Scan for the cell matching the given text and deliver its (x, y) coordinate at center. 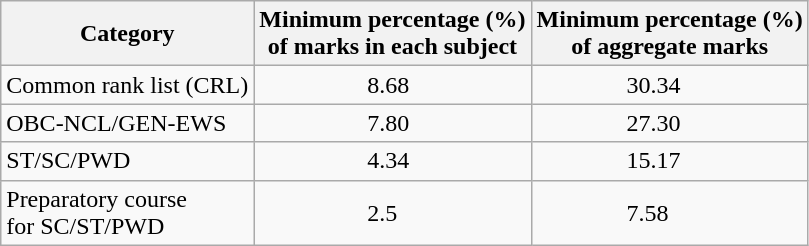
7.80 (392, 123)
Minimum percentage (%)of marks in each subject (392, 34)
Common rank list (CRL) (128, 85)
Preparatory coursefor SC/ST/PWD (128, 212)
15.17 (670, 161)
30.34 (670, 85)
ST/SC/PWD (128, 161)
4.34 (392, 161)
Category (128, 34)
2.5 (392, 212)
8.68 (392, 85)
Minimum percentage (%)of aggregate marks (670, 34)
27.30 (670, 123)
OBC-NCL/GEN-EWS (128, 123)
7.58 (670, 212)
